Locate the cell with the specified text and output its (x, y) center coordinate. 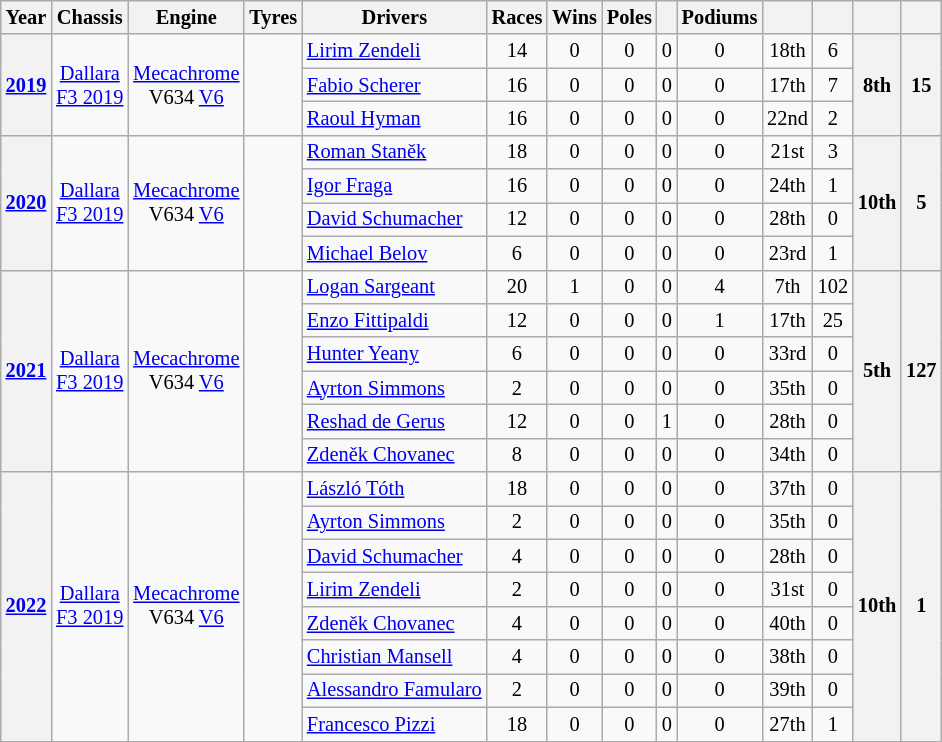
2020 (26, 202)
38th (787, 657)
Chassis (90, 17)
23rd (787, 253)
5 (921, 202)
7th (787, 287)
Christian Mansell (394, 657)
102 (833, 287)
2022 (26, 606)
34th (787, 455)
Podiums (720, 17)
33rd (787, 354)
Drivers (394, 17)
31st (787, 589)
3 (833, 152)
39th (787, 690)
25 (833, 320)
Year (26, 17)
Hunter Yeany (394, 354)
22nd (787, 118)
Igor Fraga (394, 186)
Fabio Scherer (394, 85)
8 (518, 455)
127 (921, 371)
24th (787, 186)
Alessandro Famularo (394, 690)
Francesco Pizzi (394, 724)
2021 (26, 371)
21st (787, 152)
5th (877, 371)
Logan Sargeant (394, 287)
Roman Staněk (394, 152)
8th (877, 84)
Michael Belov (394, 253)
Reshad de Gerus (394, 421)
Enzo Fittipaldi (394, 320)
7 (833, 85)
László Tóth (394, 489)
Tyres (273, 17)
Engine (186, 17)
15 (921, 84)
37th (787, 489)
18th (787, 51)
40th (787, 623)
27th (787, 724)
2019 (26, 84)
Wins (574, 17)
14 (518, 51)
Poles (630, 17)
20 (518, 287)
Races (518, 17)
Raoul Hyman (394, 118)
